Capture the cell that displays the provided text and extract its [X, Y] central coordinate. 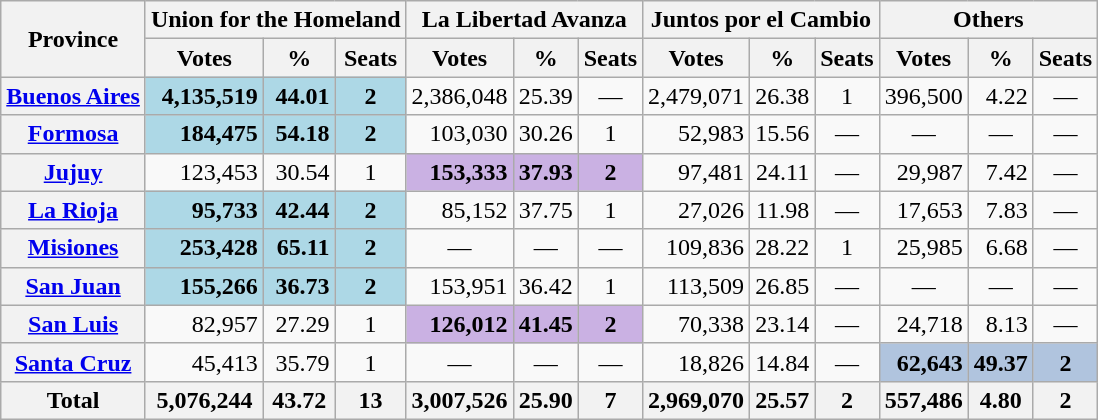
4.80 [1000, 400]
29,987 [924, 172]
Jujuy [74, 172]
Santa Cruz [74, 362]
24.11 [782, 172]
27.29 [299, 324]
Buenos Aires [74, 96]
24,718 [924, 324]
Union for the Homeland [276, 20]
36.73 [299, 286]
97,481 [696, 172]
Others [988, 20]
La Libertad Avanza [524, 20]
4.22 [1000, 96]
6.68 [1000, 248]
42.44 [299, 210]
5,076,244 [204, 400]
Juntos por el Cambio [762, 20]
557,486 [924, 400]
82,957 [204, 324]
37.93 [546, 172]
153,951 [460, 286]
95,733 [204, 210]
13 [370, 400]
Province [74, 39]
7.83 [1000, 210]
26.85 [782, 286]
49.37 [1000, 362]
La Rioja [74, 210]
27,026 [696, 210]
11.98 [782, 210]
43.72 [299, 400]
2,479,071 [696, 96]
Total [74, 400]
52,983 [696, 134]
54.18 [299, 134]
San Juan [74, 286]
109,836 [696, 248]
44.01 [299, 96]
14.84 [782, 362]
155,266 [204, 286]
23.14 [782, 324]
123,453 [204, 172]
17,653 [924, 210]
Misiones [74, 248]
37.75 [546, 210]
4,135,519 [204, 96]
San Luis [74, 324]
253,428 [204, 248]
30.54 [299, 172]
103,030 [460, 134]
65.11 [299, 248]
25.90 [546, 400]
396,500 [924, 96]
2,969,070 [696, 400]
8.13 [1000, 324]
85,152 [460, 210]
41.45 [546, 324]
7 [610, 400]
36.42 [546, 286]
2,386,048 [460, 96]
126,012 [460, 324]
25,985 [924, 248]
28.22 [782, 248]
70,338 [696, 324]
25.57 [782, 400]
45,413 [204, 362]
18,826 [696, 362]
25.39 [546, 96]
35.79 [299, 362]
62,643 [924, 362]
Formosa [74, 134]
3,007,526 [460, 400]
15.56 [782, 134]
113,509 [696, 286]
7.42 [1000, 172]
26.38 [782, 96]
184,475 [204, 134]
153,333 [460, 172]
30.26 [546, 134]
